Capture the cell that displays the provided text and extract its (X, Y) central coordinate. 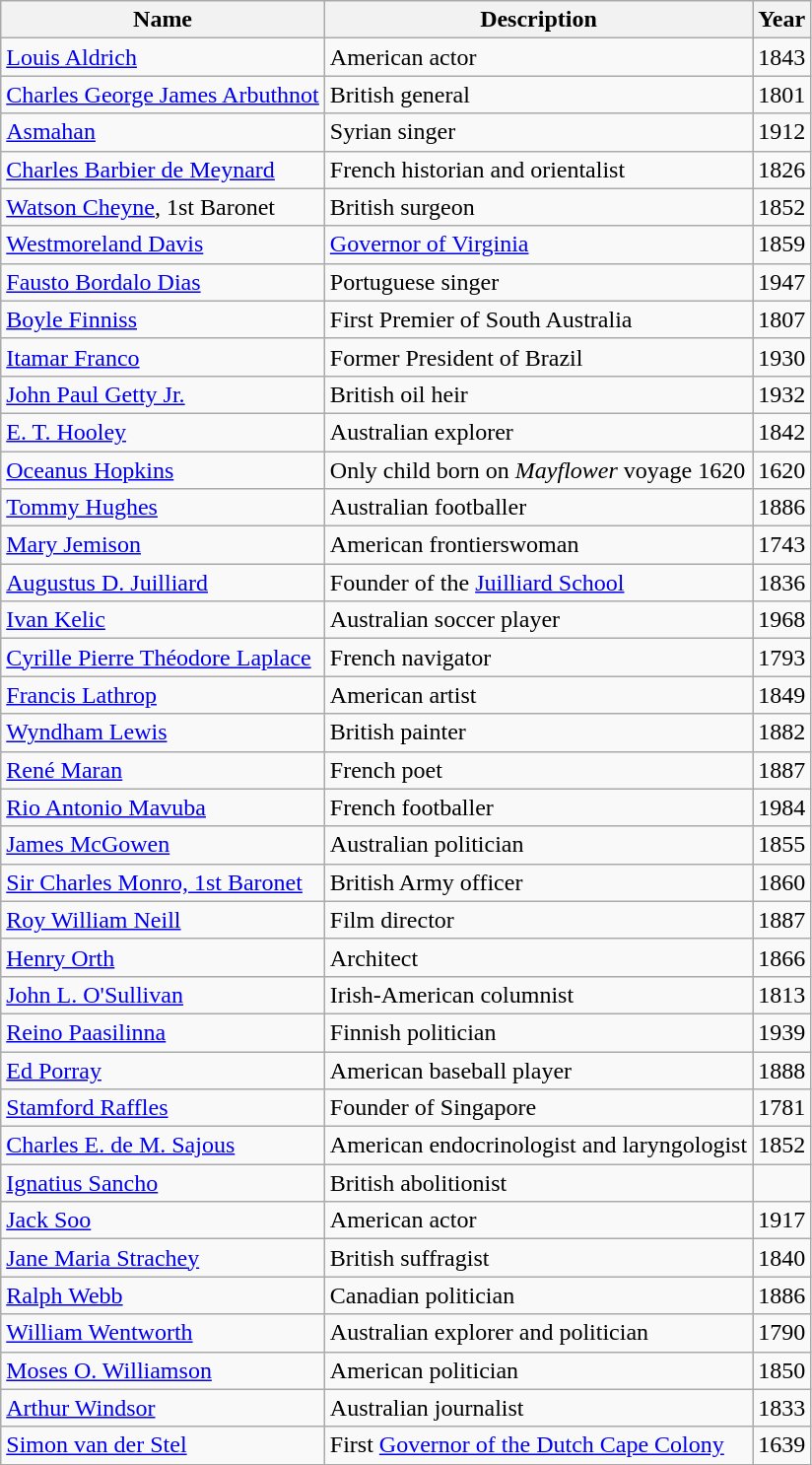
Founder of the Juilliard School (538, 583)
Rio Antonio Mavuba (164, 807)
René Maran (164, 770)
1801 (782, 95)
Oceanus Hopkins (164, 470)
1743 (782, 545)
Founder of Singapore (538, 1108)
Only child born on Mayflower voyage 1620 (538, 470)
1807 (782, 319)
Australian journalist (538, 1408)
Architect (538, 957)
Governor of Virginia (538, 244)
Louis Aldrich (164, 57)
1813 (782, 995)
Australian politician (538, 845)
American artist (538, 695)
Sir Charles Monro, 1st Baronet (164, 882)
Ivan Kelic (164, 620)
Itamar Franco (164, 357)
1790 (782, 1333)
1930 (782, 357)
Portuguese singer (538, 282)
1843 (782, 57)
British abolitionist (538, 1183)
Arthur Windsor (164, 1408)
1917 (782, 1221)
Charles George James Arbuthnot (164, 95)
Former President of Brazil (538, 357)
Australian footballer (538, 508)
Ralph Webb (164, 1295)
1866 (782, 957)
French footballer (538, 807)
Ed Porray (164, 1070)
Asmahan (164, 132)
E. T. Hooley (164, 432)
Francis Lathrop (164, 695)
1888 (782, 1070)
Reino Paasilinna (164, 1032)
1912 (782, 132)
Stamford Raffles (164, 1108)
1826 (782, 170)
Watson Cheyne, 1st Baronet (164, 207)
Augustus D. Juilliard (164, 583)
1793 (782, 658)
Year (782, 20)
British suffragist (538, 1258)
1849 (782, 695)
Irish-American columnist (538, 995)
Fausto Bordalo Dias (164, 282)
1836 (782, 583)
Roy William Neill (164, 920)
French historian and orientalist (538, 170)
John Paul Getty Jr. (164, 394)
British oil heir (538, 394)
1947 (782, 282)
American frontierswoman (538, 545)
Cyrille Pierre Théodore Laplace (164, 658)
Film director (538, 920)
British Army officer (538, 882)
French navigator (538, 658)
American baseball player (538, 1070)
1859 (782, 244)
Jack Soo (164, 1221)
French poet (538, 770)
Name (164, 20)
Boyle Finniss (164, 319)
1968 (782, 620)
1984 (782, 807)
Simon van der Stel (164, 1445)
Australian explorer (538, 432)
1860 (782, 882)
Moses O. Williamson (164, 1370)
Australian soccer player (538, 620)
Mary Jemison (164, 545)
Canadian politician (538, 1295)
1639 (782, 1445)
Charles E. de M. Sajous (164, 1146)
British painter (538, 732)
First Governor of the Dutch Cape Colony (538, 1445)
1842 (782, 432)
British surgeon (538, 207)
1850 (782, 1370)
1932 (782, 394)
Tommy Hughes (164, 508)
Australian explorer and politician (538, 1333)
1620 (782, 470)
Syrian singer (538, 132)
1840 (782, 1258)
Description (538, 20)
Jane Maria Strachey (164, 1258)
First Premier of South Australia (538, 319)
Finnish politician (538, 1032)
John L. O'Sullivan (164, 995)
Ignatius Sancho (164, 1183)
Henry Orth (164, 957)
Westmoreland Davis (164, 244)
Charles Barbier de Meynard (164, 170)
1939 (782, 1032)
Wyndham Lewis (164, 732)
James McGowen (164, 845)
1833 (782, 1408)
American politician (538, 1370)
British general (538, 95)
1781 (782, 1108)
1855 (782, 845)
William Wentworth (164, 1333)
American endocrinologist and laryngologist (538, 1146)
1882 (782, 732)
